Detect which cell encompasses the target text, then output its (x, y) center coordinate. 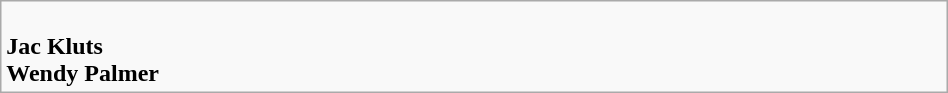
Jac KlutsWendy Palmer (474, 47)
